From the cell containing the given text, extract its center point as [X, Y] coordinate. 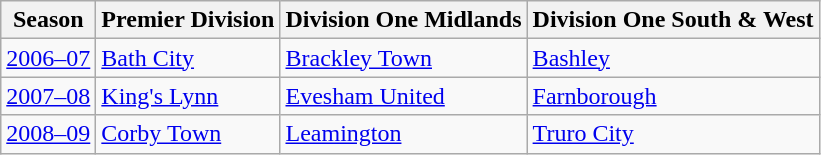
Truro City [673, 134]
Bashley [673, 58]
Bath City [188, 58]
Leamington [404, 134]
King's Lynn [188, 96]
2007–08 [48, 96]
2008–09 [48, 134]
Division One South & West [673, 20]
Evesham United [404, 96]
2006–07 [48, 58]
Brackley Town [404, 58]
Corby Town [188, 134]
Premier Division [188, 20]
Season [48, 20]
Division One Midlands [404, 20]
Farnborough [673, 96]
